Output the (X, Y) coordinate of the center of the cell containing the given text.  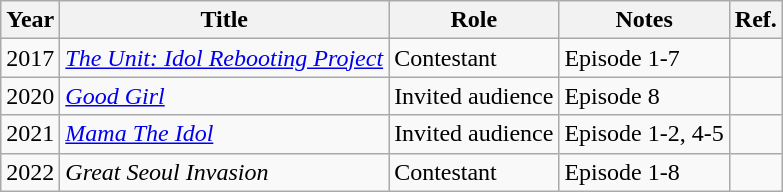
2021 (30, 134)
Great Seoul Invasion (224, 172)
Year (30, 20)
Episode 1-7 (644, 58)
Notes (644, 20)
Episode 1-8 (644, 172)
2022 (30, 172)
Episode 1-2, 4-5 (644, 134)
2017 (30, 58)
Good Girl (224, 96)
Mama The Idol (224, 134)
2020 (30, 96)
Ref. (756, 20)
The Unit: Idol Rebooting Project (224, 58)
Title (224, 20)
Episode 8 (644, 96)
Role (474, 20)
